For the text-containing cell, return its midpoint in (x, y) coordinate format. 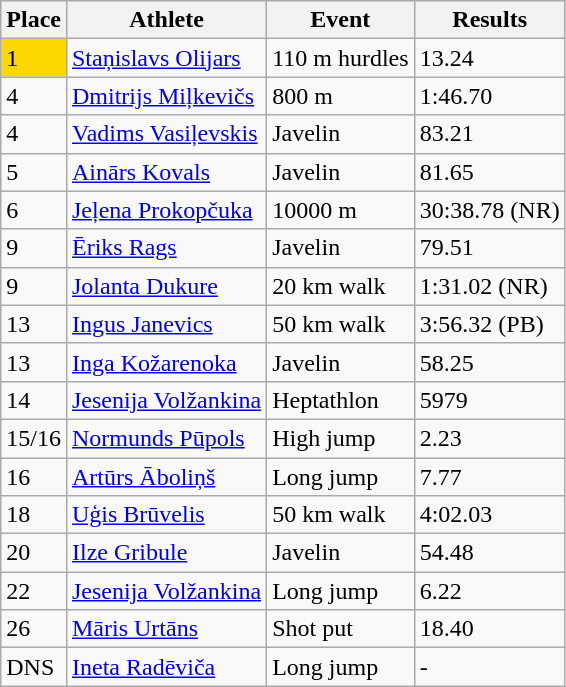
Jolanta Dukure (166, 286)
10000 m (340, 210)
Shot put (340, 629)
Athlete (166, 20)
Uģis Brūvelis (166, 515)
4:02.03 (490, 515)
15/16 (34, 438)
Māris Urtāns (166, 629)
20 (34, 553)
Heptathlon (340, 400)
18 (34, 515)
3:56.32 (PB) (490, 324)
1:46.70 (490, 96)
Artūrs Āboliņš (166, 477)
5 (34, 172)
13.24 (490, 58)
79.51 (490, 248)
Dmitrijs Miļkevičs (166, 96)
2.23 (490, 438)
58.25 (490, 362)
Vadims Vasiļevskis (166, 134)
- (490, 667)
Ineta Radēviča (166, 667)
Ingus Janevics (166, 324)
7.77 (490, 477)
18.40 (490, 629)
81.65 (490, 172)
20 km walk (340, 286)
110 m hurdles (340, 58)
54.48 (490, 553)
30:38.78 (NR) (490, 210)
Inga Kožarenoka (166, 362)
Normunds Pūpols (166, 438)
Staņislavs Olijars (166, 58)
16 (34, 477)
Ēriks Rags (166, 248)
Place (34, 20)
22 (34, 591)
Event (340, 20)
14 (34, 400)
High jump (340, 438)
800 m (340, 96)
Ainārs Kovals (166, 172)
Results (490, 20)
6.22 (490, 591)
DNS (34, 667)
6 (34, 210)
5979 (490, 400)
Ilze Gribule (166, 553)
26 (34, 629)
83.21 (490, 134)
Jeļena Prokopčuka (166, 210)
1 (34, 58)
1:31.02 (NR) (490, 286)
